Search for the cell housing the specified text and yield its (X, Y) center coordinate. 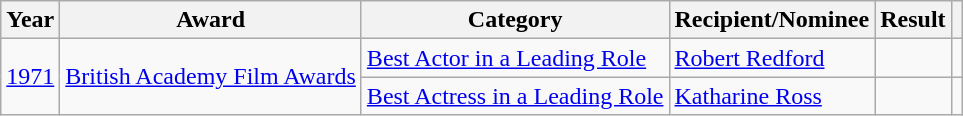
Result (913, 20)
1971 (30, 77)
Category (515, 20)
Recipient/Nominee (772, 20)
British Academy Film Awards (211, 77)
Katharine Ross (772, 96)
Award (211, 20)
Best Actress in a Leading Role (515, 96)
Year (30, 20)
Best Actor in a Leading Role (515, 58)
Robert Redford (772, 58)
